Find where the given text appears and provide that cell's center as (X, Y) coordinate. 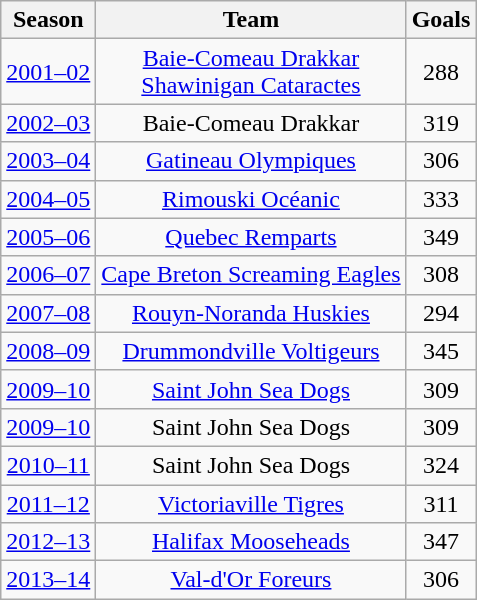
Team (251, 20)
2001–02 (48, 72)
2006–07 (48, 275)
345 (441, 351)
349 (441, 237)
Baie-Comeau Drakkar (251, 123)
Cape Breton Screaming Eagles (251, 275)
2011–12 (48, 503)
2007–08 (48, 313)
319 (441, 123)
2004–05 (48, 199)
Drummondville Voltigeurs (251, 351)
333 (441, 199)
Rouyn-Noranda Huskies (251, 313)
288 (441, 72)
324 (441, 465)
308 (441, 275)
2003–04 (48, 161)
347 (441, 542)
Val-d'Or Foreurs (251, 580)
2002–03 (48, 123)
Goals (441, 20)
Season (48, 20)
Rimouski Océanic (251, 199)
Quebec Remparts (251, 237)
2010–11 (48, 465)
2005–06 (48, 237)
2012–13 (48, 542)
311 (441, 503)
2013–14 (48, 580)
Baie-Comeau DrakkarShawinigan Cataractes (251, 72)
Victoriaville Tigres (251, 503)
Gatineau Olympiques (251, 161)
294 (441, 313)
2008–09 (48, 351)
Halifax Mooseheads (251, 542)
